Extract the (X, Y) coordinate from the center of the cell holding the provided text.  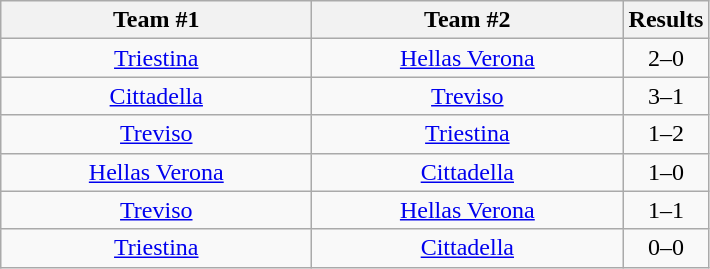
0–0 (666, 248)
Team #1 (156, 20)
1–2 (666, 134)
2–0 (666, 58)
Results (666, 20)
Team #2 (468, 20)
1–1 (666, 210)
3–1 (666, 96)
1–0 (666, 172)
